Return (X, Y) of the center of cell containing provided text 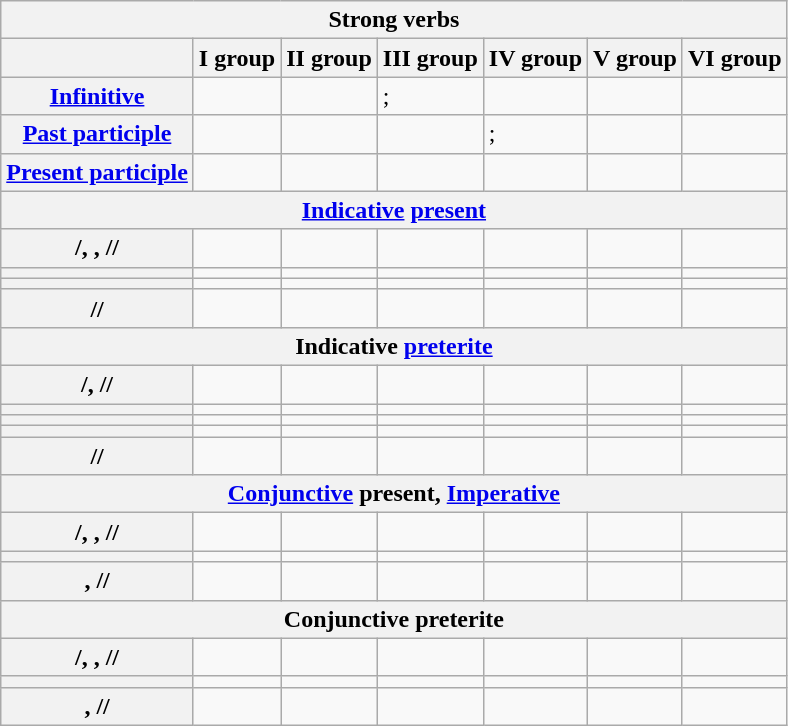
Infinitive (98, 96)
III group (430, 58)
Indicative present (394, 210)
II group (330, 58)
I group (236, 58)
Conjunctive preterite (394, 619)
Past participle (98, 134)
Present participle (98, 172)
Indicative preterite (394, 346)
Conjunctive present, Imperative (394, 494)
Strong verbs (394, 20)
VI group (734, 58)
/, // (98, 384)
IV group (535, 58)
V group (636, 58)
